Identify which cell holds the provided text, then report its (x, y) central coordinate. 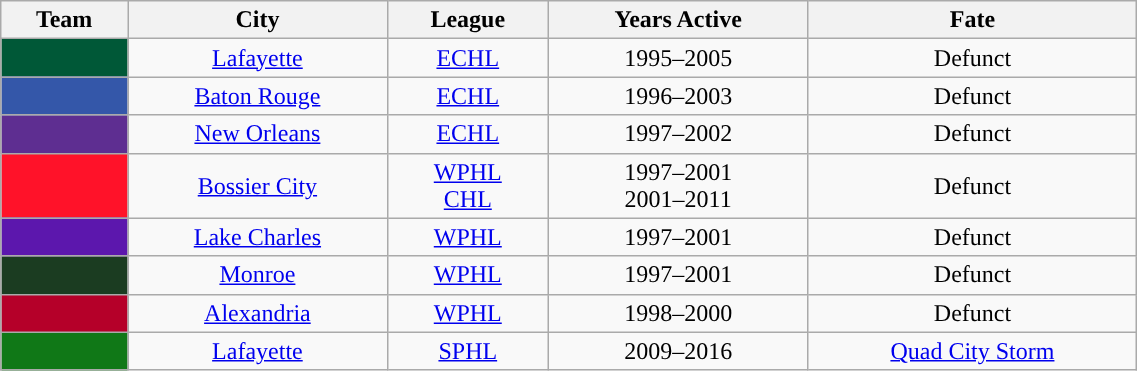
Baton Rouge (258, 96)
Years Active (678, 20)
Team (64, 20)
1997–2002 (678, 134)
1998–2000 (678, 313)
Lake Charles (258, 237)
Fate (972, 20)
Monroe (258, 275)
Quad City Storm (972, 351)
Bossier City (258, 186)
WPHLCHL (468, 186)
City (258, 20)
2009–2016 (678, 351)
League (468, 20)
1995–2005 (678, 58)
1997–20012001–2011 (678, 186)
New Orleans (258, 134)
1996–2003 (678, 96)
SPHL (468, 351)
Alexandria (258, 313)
